Provide the (X, Y) coordinate of the cell's center where the given text is located.  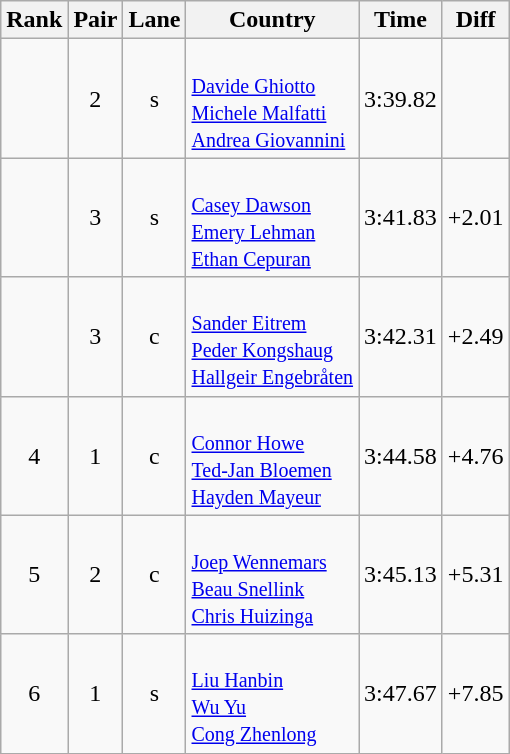
3:41.83 (401, 218)
5 (34, 574)
3:47.67 (401, 694)
+2.49 (476, 336)
+5.31 (476, 574)
Diff (476, 20)
3:45.13 (401, 574)
Davide GhiottoMichele MalfattiAndrea Giovannini (272, 98)
Liu HanbinWu YuCong Zhenlong (272, 694)
Rank (34, 20)
6 (34, 694)
4 (34, 456)
+4.76 (476, 456)
Sander EitremPeder KongshaugHallgeir Engebråten (272, 336)
Time (401, 20)
Lane (154, 20)
Country (272, 20)
Pair (96, 20)
3:39.82 (401, 98)
3:44.58 (401, 456)
3:42.31 (401, 336)
+7.85 (476, 694)
Joep WennemarsBeau SnellinkChris Huizinga (272, 574)
Connor HoweTed-Jan BloemenHayden Mayeur (272, 456)
+2.01 (476, 218)
Casey DawsonEmery LehmanEthan Cepuran (272, 218)
